Scan for the cell matching the given text and deliver its (X, Y) coordinate at center. 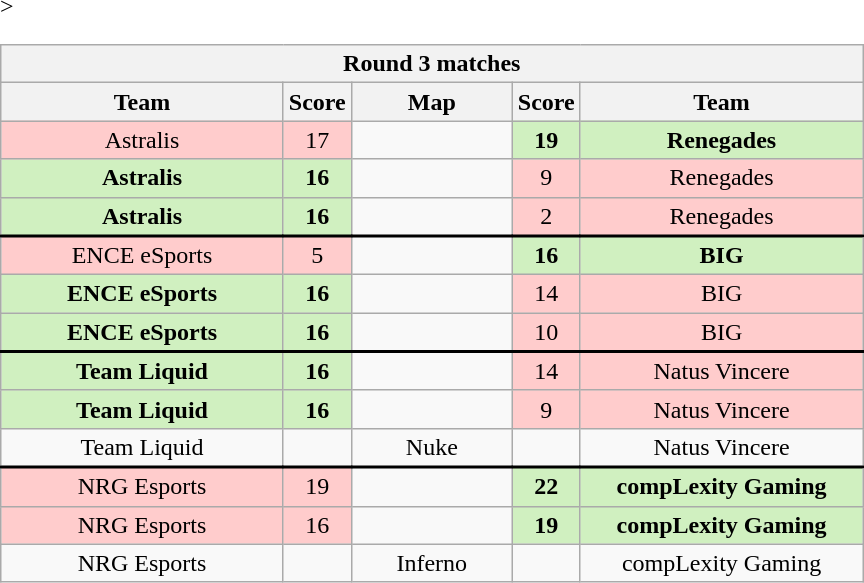
Map (432, 102)
22 (546, 486)
Round 3 matches (432, 64)
17 (317, 140)
10 (546, 332)
Nuke (432, 448)
5 (317, 256)
2 (546, 216)
Inferno (432, 563)
